Find where the given text appears and provide that cell's center as (X, Y) coordinate. 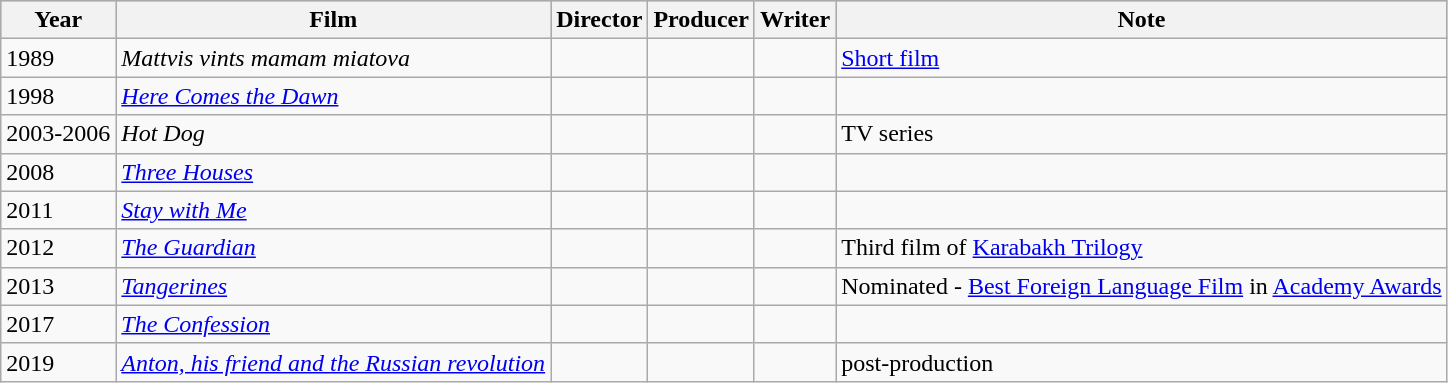
Writer (794, 20)
TV series (1142, 134)
2013 (58, 286)
Three Houses (334, 172)
post-production (1142, 362)
Short film (1142, 58)
2008 (58, 172)
Third film of Karabakh Trilogy (1142, 248)
Stay with Me (334, 210)
Year (58, 20)
Tangerines (334, 286)
Note (1142, 20)
Anton, his friend and the Russian revolution (334, 362)
Here Comes the Dawn (334, 96)
1998 (58, 96)
1989 (58, 58)
2017 (58, 324)
2003-2006 (58, 134)
2012 (58, 248)
The Confession (334, 324)
2011 (58, 210)
Mattvis vints mamam miatova (334, 58)
Producer (702, 20)
The Guardian (334, 248)
Nominated - Best Foreign Language Film in Academy Awards (1142, 286)
Hot Dog (334, 134)
Film (334, 20)
Director (600, 20)
2019 (58, 362)
